Detect which cell encompasses the target text, then output its [X, Y] center coordinate. 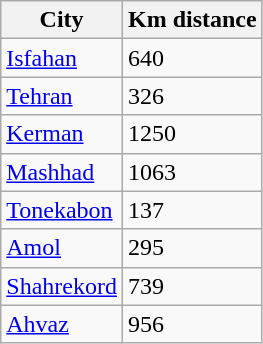
137 [192, 210]
739 [192, 286]
Isfahan [62, 58]
City [62, 20]
Km distance [192, 20]
Shahrekord [62, 286]
326 [192, 96]
1250 [192, 134]
Amol [62, 248]
Mashhad [62, 172]
Tonekabon [62, 210]
295 [192, 248]
640 [192, 58]
Kerman [62, 134]
Tehran [62, 96]
1063 [192, 172]
Ahvaz [62, 324]
956 [192, 324]
